Determine the [X, Y] coordinate at the center of the cell enclosing the given text.  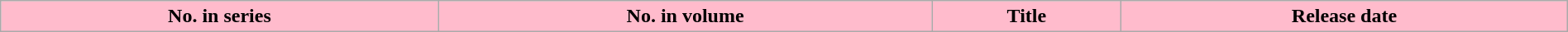
No. in volume [685, 16]
No. in series [220, 16]
Release date [1345, 16]
Title [1027, 16]
